Search for the cell housing the specified text and yield its [X, Y] center coordinate. 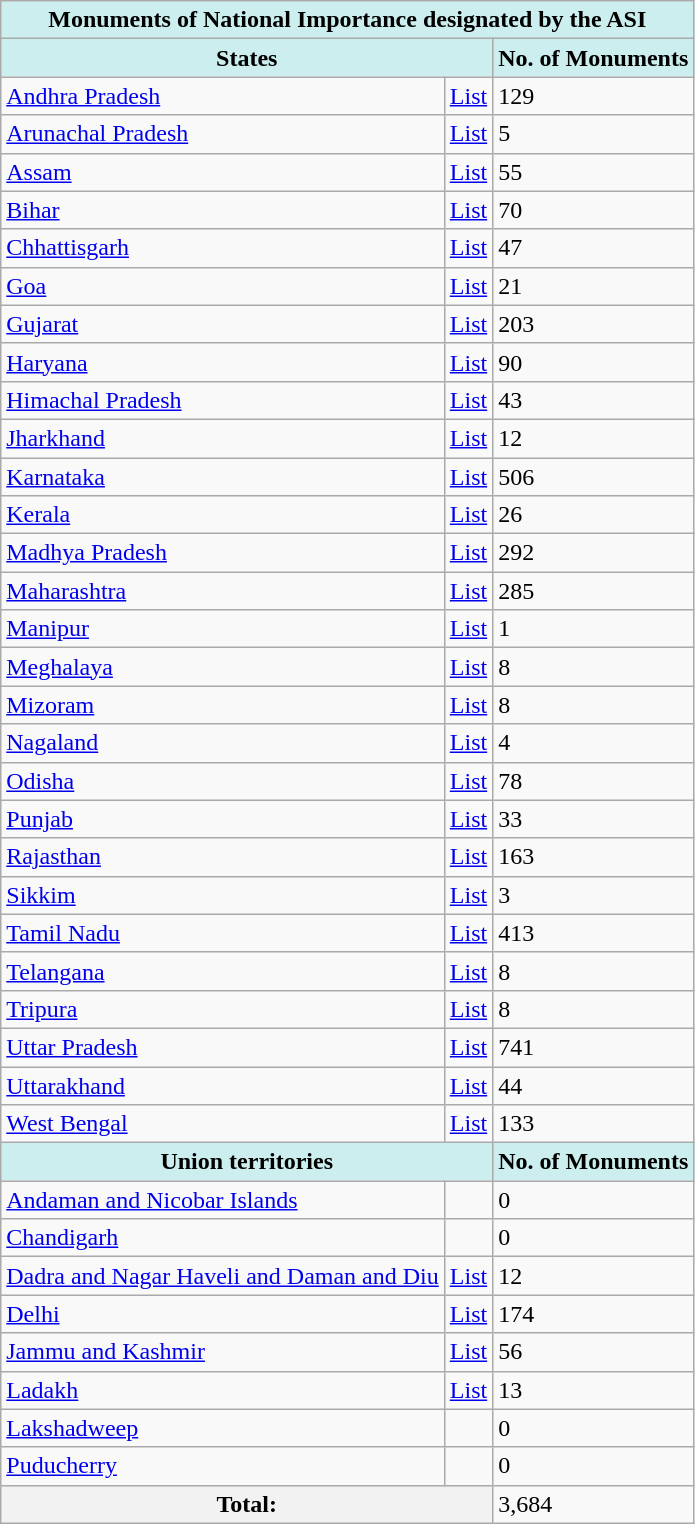
43 [594, 400]
Andhra Pradesh [223, 96]
741 [594, 1047]
Bihar [223, 210]
Tamil Nadu [223, 933]
413 [594, 933]
3,684 [594, 1504]
1 [594, 629]
Delhi [223, 1314]
4 [594, 743]
78 [594, 781]
163 [594, 857]
Union territories [247, 1162]
West Bengal [223, 1124]
44 [594, 1085]
3 [594, 895]
Karnataka [223, 477]
Jharkhand [223, 438]
70 [594, 210]
Ladakh [223, 1390]
Dadra and Nagar Haveli and Daman and Diu [223, 1276]
Gujarat [223, 324]
Haryana [223, 362]
Lakshadweep [223, 1428]
26 [594, 515]
Nagaland [223, 743]
Madhya Pradesh [223, 553]
5 [594, 134]
Monuments of National Importance designated by the ASI [348, 20]
Uttar Pradesh [223, 1047]
292 [594, 553]
Uttarakhand [223, 1085]
90 [594, 362]
Kerala [223, 515]
Odisha [223, 781]
Sikkim [223, 895]
Himachal Pradesh [223, 400]
Andaman and Nicobar Islands [223, 1200]
Arunachal Pradesh [223, 134]
47 [594, 248]
Assam [223, 172]
55 [594, 172]
Punjab [223, 819]
Rajasthan [223, 857]
Tripura [223, 1009]
Goa [223, 286]
174 [594, 1314]
States [247, 58]
21 [594, 286]
Meghalaya [223, 667]
129 [594, 96]
13 [594, 1390]
33 [594, 819]
Puducherry [223, 1466]
203 [594, 324]
Manipur [223, 629]
Mizoram [223, 705]
285 [594, 591]
Chandigarh [223, 1238]
Maharashtra [223, 591]
133 [594, 1124]
506 [594, 477]
56 [594, 1352]
Chhattisgarh [223, 248]
Telangana [223, 971]
Jammu and Kashmir [223, 1352]
Total: [247, 1504]
